For the text-containing cell, return its midpoint in (x, y) coordinate format. 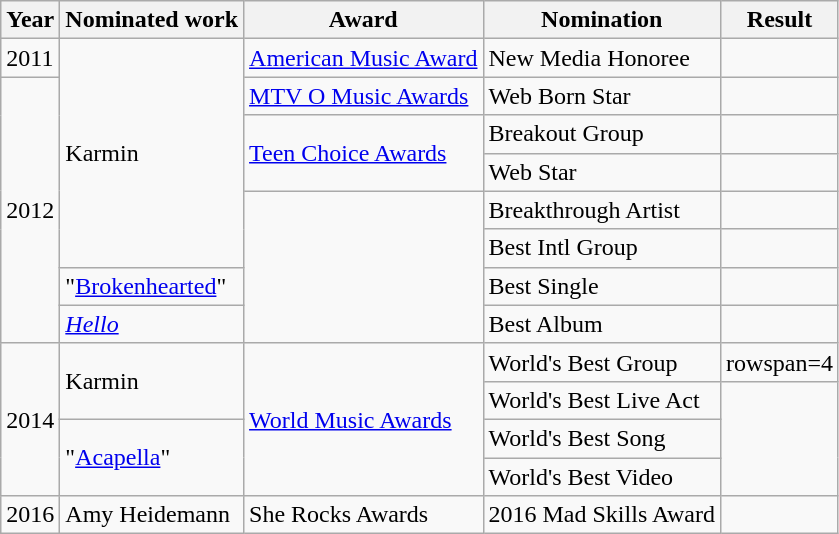
2014 (30, 419)
rowspan=4 (780, 362)
American Music Award (364, 58)
2016 (30, 515)
She Rocks Awards (364, 515)
World's Best Group (602, 362)
Best Single (602, 286)
Nominated work (152, 20)
MTV O Music Awards (364, 96)
Hello (152, 324)
World's Best Video (602, 477)
Year (30, 20)
Breakout Group (602, 134)
2012 (30, 210)
World's Best Live Act (602, 400)
"Brokenhearted" (152, 286)
Teen Choice Awards (364, 153)
2016 Mad Skills Award (602, 515)
Best Album (602, 324)
Breakthrough Artist (602, 210)
Best Intl Group (602, 248)
World's Best Song (602, 438)
New Media Honoree (602, 58)
Amy Heidemann (152, 515)
Web Born Star (602, 96)
World Music Awards (364, 419)
Award (364, 20)
2011 (30, 58)
Result (780, 20)
"Acapella" (152, 457)
Nomination (602, 20)
Web Star (602, 172)
